For the text-containing cell, return its midpoint in [x, y] coordinate format. 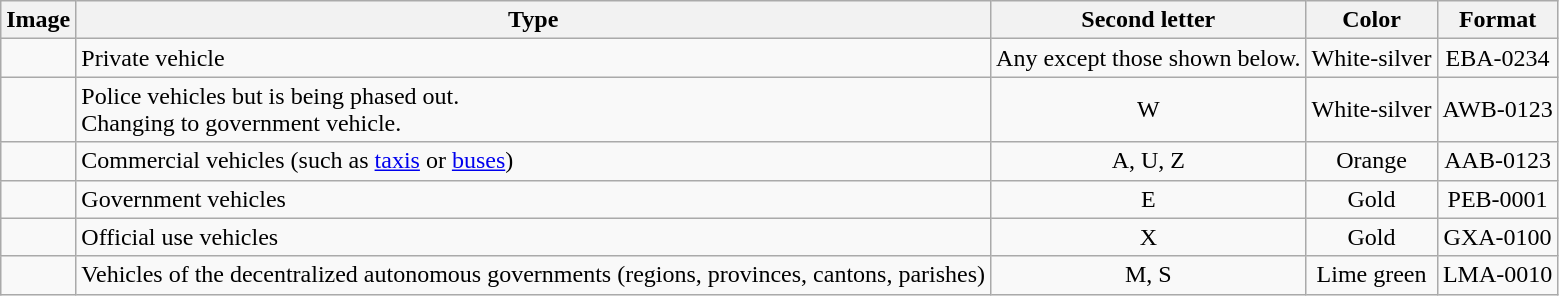
PEB-0001 [1498, 199]
A, U, Z [1148, 161]
Color [1372, 20]
Type [534, 20]
LMA-0010 [1498, 275]
EBA-0234 [1498, 58]
Private vehicle [534, 58]
Orange [1372, 161]
X [1148, 237]
Any except those shown below. [1148, 58]
Official use vehicles [534, 237]
E [1148, 199]
GXA-0100 [1498, 237]
AAB-0123 [1498, 161]
Police vehicles but is being phased out.Changing to government vehicle. [534, 110]
Lime green [1372, 275]
M, S [1148, 275]
Image [38, 20]
Government vehicles [534, 199]
W [1148, 110]
Commercial vehicles (such as taxis or buses) [534, 161]
Second letter [1148, 20]
Vehicles of the decentralized autonomous governments (regions, provinces, cantons, parishes) [534, 275]
AWB-0123 [1498, 110]
Format [1498, 20]
